Scan for the cell matching the given text and deliver its (x, y) coordinate at center. 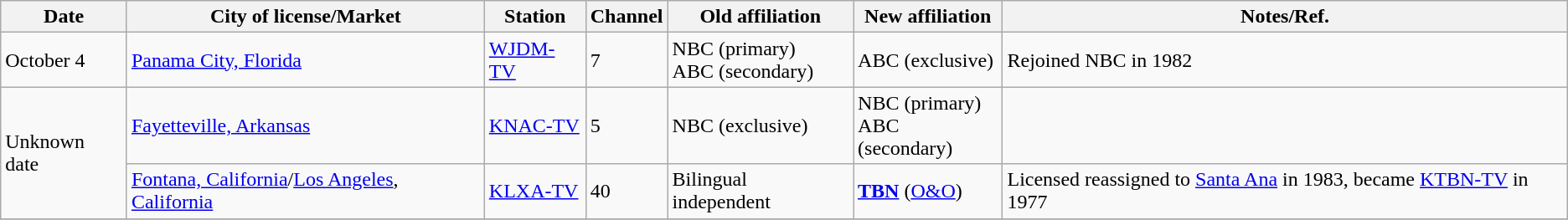
Fontana, California/Los Angeles, California (305, 191)
KNAC-TV (534, 125)
Channel (627, 17)
TBN (O&O) (928, 191)
40 (627, 191)
ABC (exclusive) (928, 60)
Station (534, 17)
NBC (exclusive) (761, 125)
Notes/Ref. (1285, 17)
Licensed reassigned to Santa Ana in 1983, became KTBN-TV in 1977 (1285, 191)
KLXA-TV (534, 191)
WJDM-TV (534, 60)
Rejoined NBC in 1982 (1285, 60)
Date (64, 17)
Old affiliation (761, 17)
Bilingual independent (761, 191)
7 (627, 60)
Unknown date (64, 152)
New affiliation (928, 17)
City of license/Market (305, 17)
5 (627, 125)
Panama City, Florida (305, 60)
Fayetteville, Arkansas (305, 125)
October 4 (64, 60)
